Determine the [X, Y] coordinate at the center of the cell enclosing the given text.  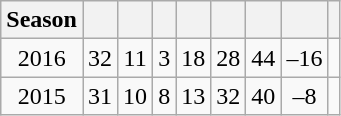
Season [42, 20]
18 [194, 58]
2016 [42, 58]
13 [194, 96]
8 [164, 96]
–8 [304, 96]
11 [136, 58]
–16 [304, 58]
10 [136, 96]
40 [264, 96]
28 [228, 58]
44 [264, 58]
3 [164, 58]
2015 [42, 96]
31 [100, 96]
